Capture the cell that displays the provided text and extract its (x, y) central coordinate. 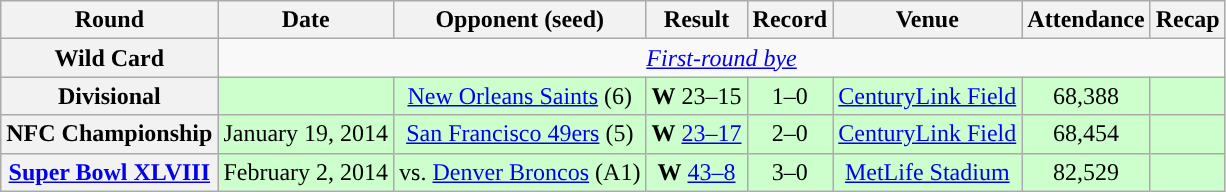
Round (110, 20)
82,529 (1086, 172)
vs. Denver Broncos (A1) (520, 172)
W 23–15 (696, 96)
Divisional (110, 96)
Recap (1188, 20)
Super Bowl XLVIII (110, 172)
68,388 (1086, 96)
MetLife Stadium (928, 172)
Attendance (1086, 20)
W 43–8 (696, 172)
68,454 (1086, 134)
NFC Championship (110, 134)
W 23–17 (696, 134)
San Francisco 49ers (5) (520, 134)
2–0 (790, 134)
Record (790, 20)
3–0 (790, 172)
1–0 (790, 96)
Venue (928, 20)
Date (306, 20)
Opponent (seed) (520, 20)
Result (696, 20)
January 19, 2014 (306, 134)
Wild Card (110, 58)
New Orleans Saints (6) (520, 96)
First-round bye (722, 58)
February 2, 2014 (306, 172)
